Search for the cell housing the specified text and yield its (x, y) center coordinate. 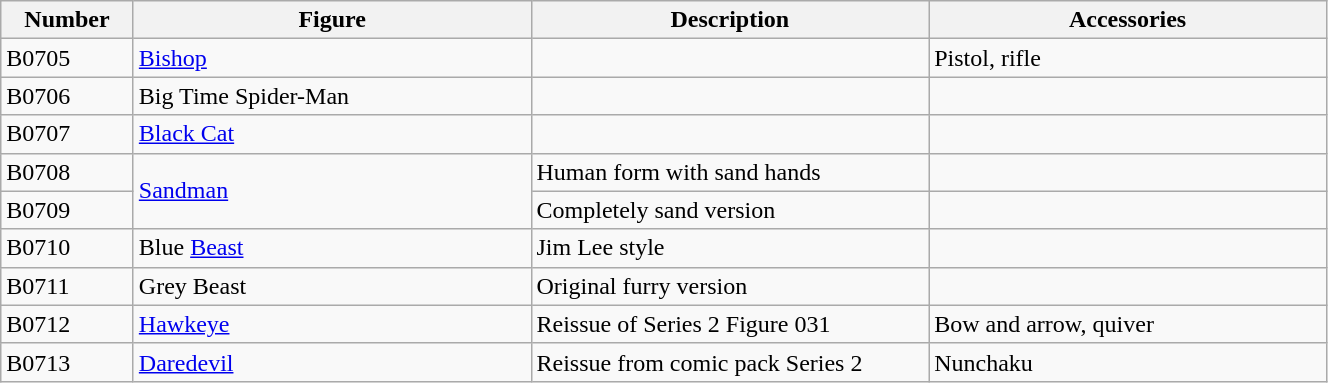
Big Time Spider-Man (332, 96)
Human form with sand hands (730, 172)
Reissue from comic pack Series 2 (730, 362)
Black Cat (332, 134)
Jim Lee style (730, 248)
B0708 (68, 172)
Bow and arrow, quiver (1128, 324)
B0712 (68, 324)
Blue Beast (332, 248)
Grey Beast (332, 286)
Bishop (332, 58)
B0707 (68, 134)
Completely sand version (730, 210)
Original furry version (730, 286)
Description (730, 20)
B0713 (68, 362)
B0710 (68, 248)
Accessories (1128, 20)
Reissue of Series 2 Figure 031 (730, 324)
Pistol, rifle (1128, 58)
B0705 (68, 58)
Number (68, 20)
Hawkeye (332, 324)
Daredevil (332, 362)
B0706 (68, 96)
Figure (332, 20)
Nunchaku (1128, 362)
Sandman (332, 191)
B0711 (68, 286)
B0709 (68, 210)
